Return [x, y] of the center of cell containing provided text 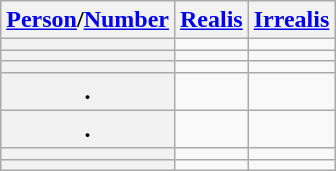
Irrealis [292, 20]
Person/Number [88, 20]
Realis [211, 20]
